Locate the cell with the specified text and output its (x, y) center coordinate. 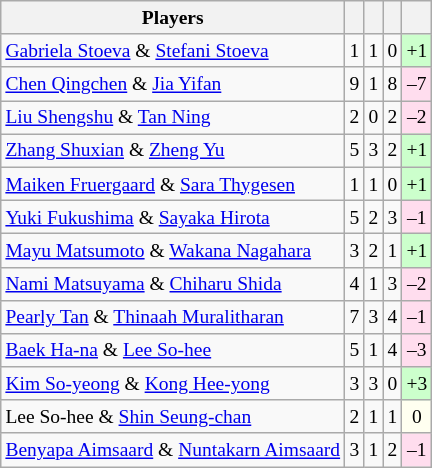
8 (392, 84)
Baek Ha-na & Lee So-hee (173, 350)
Zhang Shuxian & Zheng Yu (173, 150)
Lee So-hee & Shin Seung-chan (173, 416)
Yuki Fukushima & Sayaka Hirota (173, 216)
Gabriela Stoeva & Stefani Stoeva (173, 50)
–3 (417, 350)
9 (354, 84)
Liu Shengshu & Tan Ning (173, 118)
Pearly Tan & Thinaah Muralitharan (173, 316)
+3 (417, 384)
Nami Matsuyama & Chiharu Shida (173, 284)
Benyapa Aimsaard & Nuntakarn Aimsaard (173, 450)
Players (173, 18)
Kim So-yeong & Kong Hee-yong (173, 384)
–7 (417, 84)
Chen Qingchen & Jia Yifan (173, 84)
Mayu Matsumoto & Wakana Nagahara (173, 250)
Maiken Fruergaard & Sara Thygesen (173, 184)
7 (354, 316)
